Output the [X, Y] coordinate of the center of the cell containing the given text.  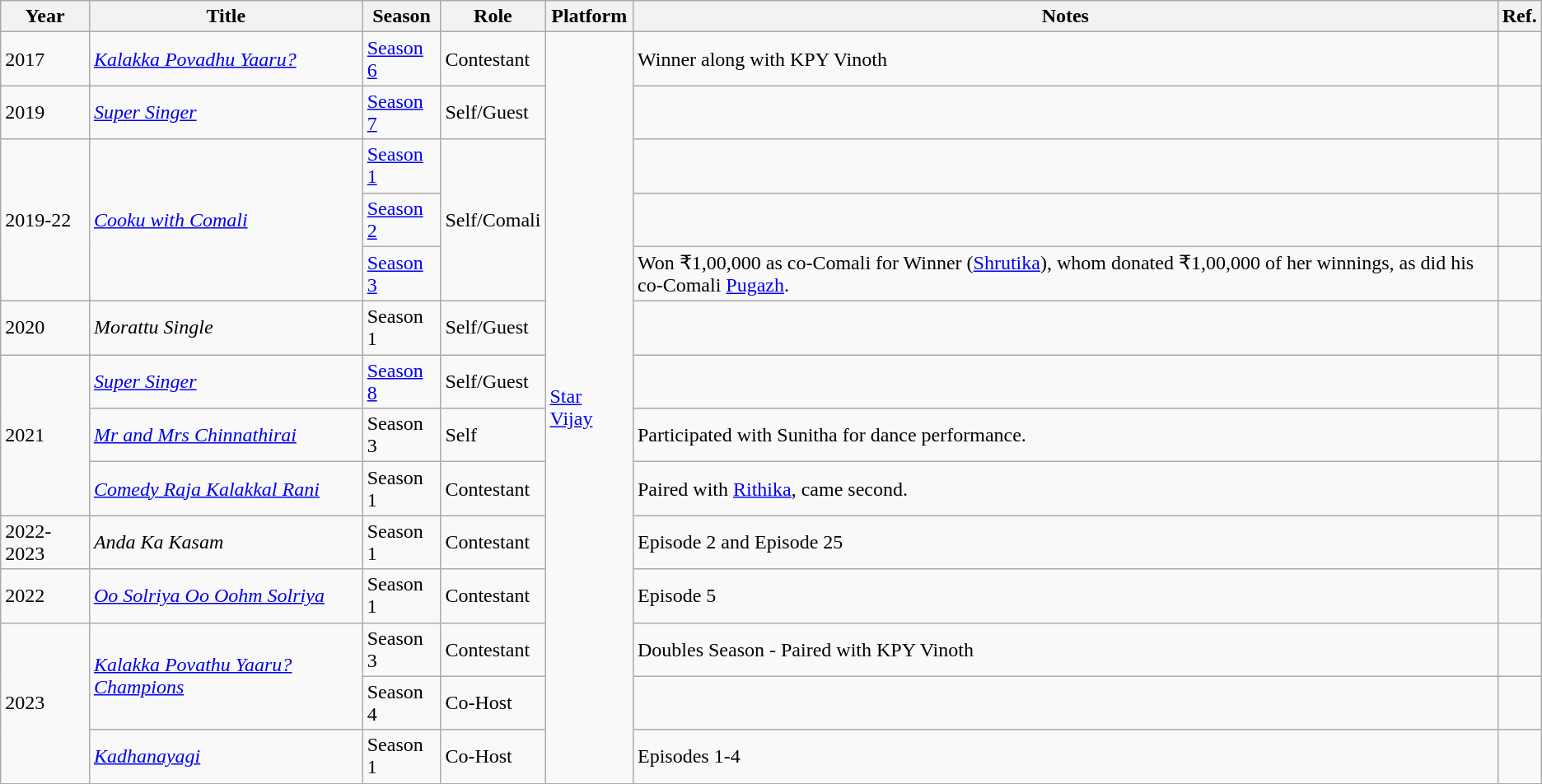
2022-2023 [45, 542]
Ref. [1519, 16]
Anda Ka Kasam [226, 542]
Season [402, 16]
Paired with Rithika, came second. [1065, 489]
2019-22 [45, 221]
Kalakka Povadhu Yaaru? [226, 59]
Star Vijay [590, 408]
Platform [590, 16]
Kadhanayagi [226, 756]
Won ₹1,00,000 as co-Comali for Winner (Shrutika), whom donated ₹1,00,000 of her winnings, as did his co-Comali Pugazh. [1065, 273]
Episode 2 and Episode 25 [1065, 542]
Morattu Single [226, 328]
Title [226, 16]
Notes [1065, 16]
Oo Solriya Oo Oohm Solriya [226, 596]
2019 [45, 112]
Season 6 [402, 59]
Doubles Season - Paired with KPY Vinoth [1065, 649]
Role [493, 16]
2017 [45, 59]
Year [45, 16]
Episodes 1-4 [1065, 756]
Season 7 [402, 112]
Season 8 [402, 382]
Self [493, 435]
Winner along with KPY Vinoth [1065, 59]
Kalakka Povathu Yaaru? Champions [226, 676]
Season 4 [402, 703]
2021 [45, 435]
Participated with Sunitha for dance performance. [1065, 435]
Mr and Mrs Chinnathirai [226, 435]
2022 [45, 596]
Comedy Raja Kalakkal Rani [226, 489]
2023 [45, 703]
Season 2 [402, 219]
Cooku with Comali [226, 221]
2020 [45, 328]
Episode 5 [1065, 596]
Self/Comali [493, 221]
